Determine the [x, y] coordinate at the center of the cell enclosing the given text.  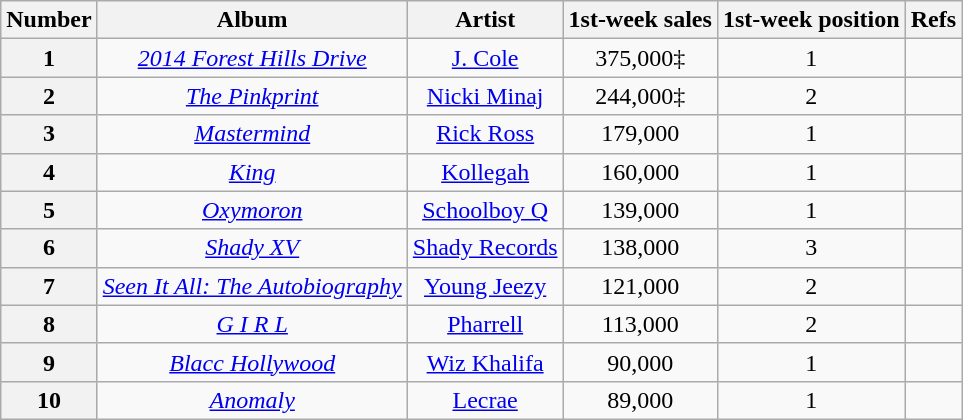
5 [49, 210]
Number [49, 20]
121,000 [640, 286]
179,000 [640, 134]
6 [49, 248]
Lecrae [485, 400]
160,000 [640, 172]
Seen It All: The Autobiography [252, 286]
Rick Ross [485, 134]
Mastermind [252, 134]
7 [49, 286]
Nicki Minaj [485, 96]
375,000‡ [640, 58]
Young Jeezy [485, 286]
138,000 [640, 248]
Wiz Khalifa [485, 362]
4 [49, 172]
Schoolboy Q [485, 210]
Oxymoron [252, 210]
139,000 [640, 210]
244,000‡ [640, 96]
8 [49, 324]
Kollegah [485, 172]
89,000 [640, 400]
10 [49, 400]
113,000 [640, 324]
90,000 [640, 362]
1st-week sales [640, 20]
King [252, 172]
The Pinkprint [252, 96]
9 [49, 362]
J. Cole [485, 58]
Shady Records [485, 248]
2014 Forest Hills Drive [252, 58]
Album [252, 20]
Refs [933, 20]
Artist [485, 20]
G I R L [252, 324]
1st-week position [811, 20]
Shady XV [252, 248]
Pharrell [485, 324]
Blacc Hollywood [252, 362]
Anomaly [252, 400]
